Extract the (X, Y) coordinate from the center of the cell holding the provided text.  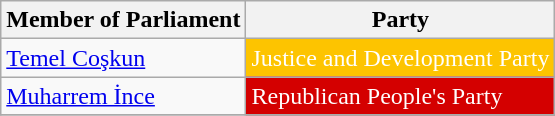
Muharrem İnce (124, 96)
Justice and Development Party (400, 58)
Republican People's Party (400, 96)
Party (400, 20)
Member of Parliament (124, 20)
Temel Coşkun (124, 58)
